For the text-containing cell, return its midpoint in (x, y) coordinate format. 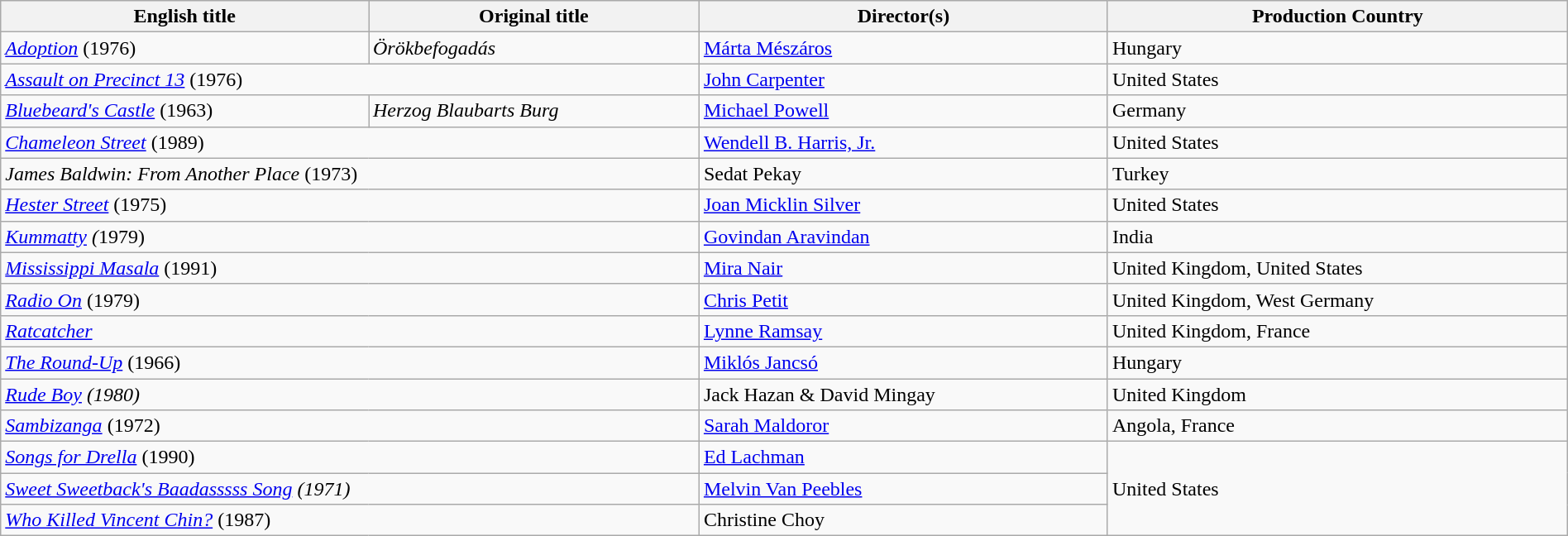
United Kingdom, United States (1337, 268)
Sweet Sweetback's Baadasssss Song (1971) (351, 489)
Production Country (1337, 17)
Sambizanga (1972) (351, 426)
Mira Nair (903, 268)
Márta Mészáros (903, 48)
Germany (1337, 111)
Songs for Drella (1990) (351, 457)
United Kingdom, France (1337, 331)
James Baldwin: From Another Place (1973) (351, 174)
Melvin Van Peebles (903, 489)
Hester Street (1975) (351, 205)
Christine Choy (903, 520)
Rude Boy (1980) (351, 395)
Ratcatcher (351, 331)
India (1337, 237)
United Kingdom, West Germany (1337, 299)
Assault on Precinct 13 (1976) (351, 79)
Mississippi Masala (1991) (351, 268)
Herzog Blaubarts Burg (534, 111)
Lynne Ramsay (903, 331)
John Carpenter (903, 79)
Bluebeard's Castle (1963) (185, 111)
Jack Hazan & David Mingay (903, 395)
Michael Powell (903, 111)
Miklós Jancsó (903, 362)
Angola, France (1337, 426)
The Round-Up (1966) (351, 362)
Who Killed Vincent Chin? (1987) (351, 520)
Chameleon Street (1989) (351, 142)
Sedat Pekay (903, 174)
Radio On (1979) (351, 299)
English title (185, 17)
Wendell B. Harris, Jr. (903, 142)
United Kingdom (1337, 395)
Kummatty (1979) (351, 237)
Director(s) (903, 17)
Turkey (1337, 174)
Govindan Aravindan (903, 237)
Adoption (1976) (185, 48)
Örökbefogadás (534, 48)
Joan Micklin Silver (903, 205)
Original title (534, 17)
Sarah Maldoror (903, 426)
Chris Petit (903, 299)
Ed Lachman (903, 457)
